Extract the [x, y] coordinate from the center of the cell holding the provided text.  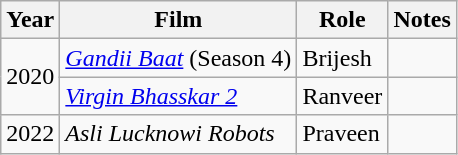
Role [342, 20]
Virgin Bhasskar 2 [178, 96]
Ranveer [342, 96]
2020 [30, 77]
Year [30, 20]
2022 [30, 134]
Film [178, 20]
Notes [422, 20]
Praveen [342, 134]
Asli Lucknowi Robots [178, 134]
Brijesh [342, 58]
Gandii Baat (Season 4) [178, 58]
